Return the (x, y) coordinate for the center point of the cell that contains the specified text.  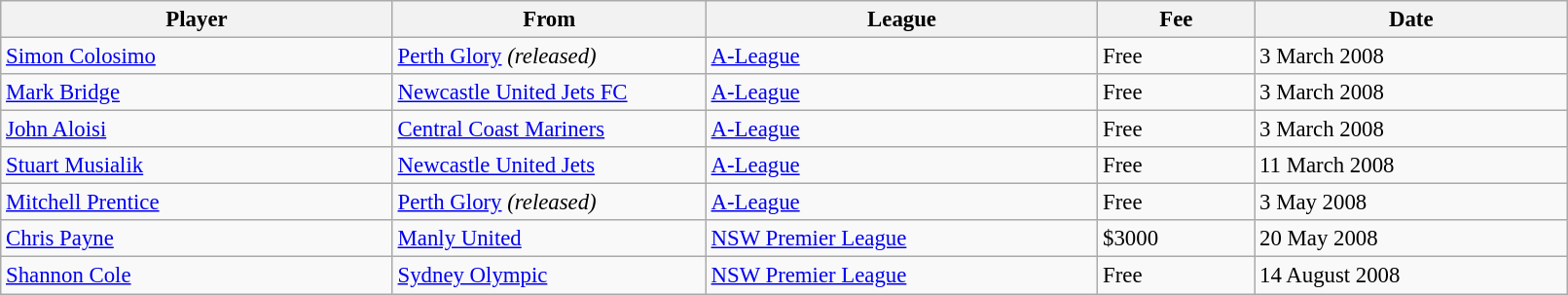
11 March 2008 (1411, 166)
Manly United (549, 239)
$3000 (1176, 239)
Simon Colosimo (197, 56)
Mark Bridge (197, 92)
Mitchell Prentice (197, 203)
14 August 2008 (1411, 276)
Chris Payne (197, 239)
3 May 2008 (1411, 203)
Newcastle United Jets (549, 166)
John Aloisi (197, 129)
Central Coast Mariners (549, 129)
Fee (1176, 19)
Sydney Olympic (549, 276)
Newcastle United Jets FC (549, 92)
20 May 2008 (1411, 239)
League (901, 19)
Player (197, 19)
From (549, 19)
Shannon Cole (197, 276)
Date (1411, 19)
Stuart Musialik (197, 166)
